Find where the given text appears and provide that cell's center as [X, Y] coordinate. 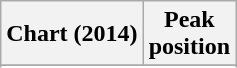
Chart (2014) [72, 34]
Peakposition [189, 34]
